Return the (x, y) coordinate for the center point of the cell that contains the specified text.  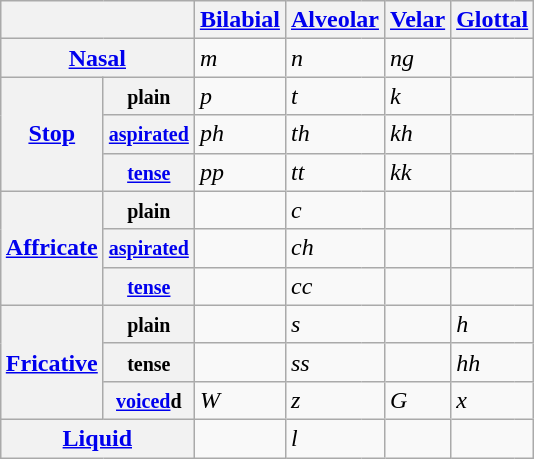
kk (410, 172)
p (229, 96)
ph (229, 134)
pp (229, 172)
l (322, 438)
cc (322, 286)
kh (410, 134)
n (322, 58)
k (410, 96)
Glottal (492, 20)
ng (410, 58)
m (229, 58)
Affricate (52, 248)
ss (322, 362)
hh (483, 362)
x (483, 400)
Stop (52, 134)
Alveolar (334, 20)
z (322, 400)
Liquid (97, 438)
h (483, 324)
ch (322, 248)
s (322, 324)
Fricative (52, 362)
G (410, 400)
Velar (417, 20)
t (322, 96)
voicedd (148, 400)
tt (322, 172)
Bilabial (240, 20)
Nasal (97, 58)
th (322, 134)
c (322, 210)
W (229, 400)
